Find where the given text appears and provide that cell's center as (x, y) coordinate. 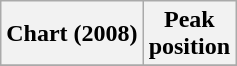
Peakposition (189, 34)
Chart (2008) (72, 34)
